For the text-containing cell, return its midpoint in (X, Y) coordinate format. 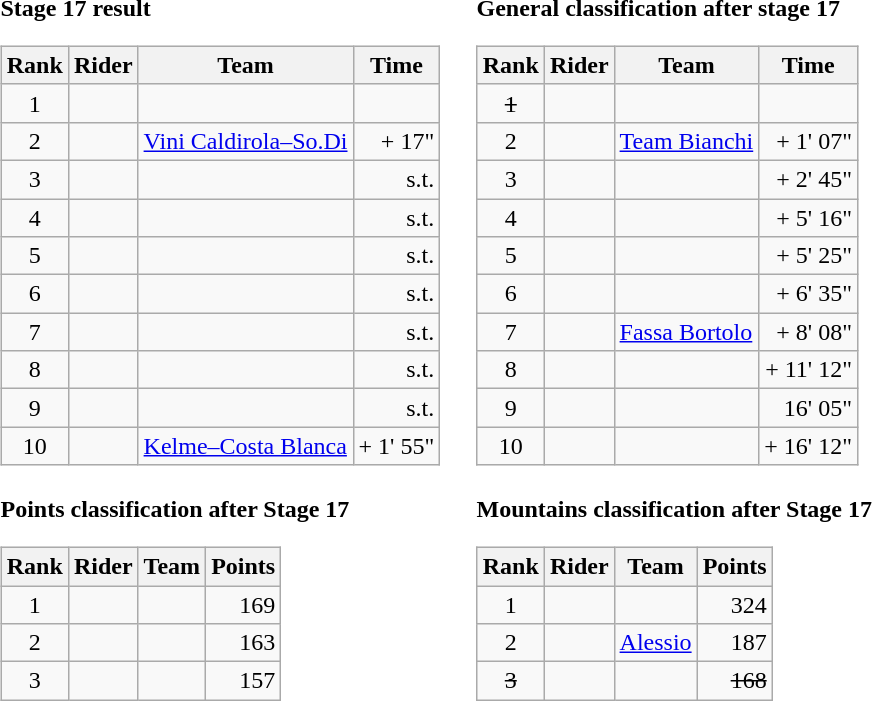
Kelme–Costa Blanca (246, 446)
+ 8' 08" (808, 332)
+ 5' 25" (808, 256)
Vini Caldirola–So.Di (246, 141)
+ 2' 45" (808, 179)
163 (244, 643)
169 (244, 605)
+ 1' 55" (396, 446)
Alessio (656, 643)
16' 05" (808, 408)
+ 17" (396, 141)
Team Bianchi (686, 141)
+ 16' 12" (808, 446)
Fassa Bortolo (686, 332)
+ 11' 12" (808, 370)
157 (244, 681)
168 (734, 681)
187 (734, 643)
+ 5' 16" (808, 217)
+ 1' 07" (808, 141)
+ 6' 35" (808, 294)
324 (734, 605)
